Return the [X, Y] coordinate for the center point of the cell that contains the specified text.  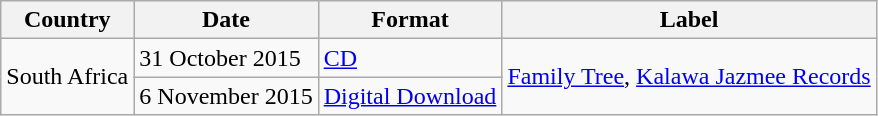
South Africa [68, 77]
Digital Download [410, 96]
Label [689, 20]
6 November 2015 [226, 96]
Family Tree, Kalawa Jazmee Records [689, 77]
CD [410, 58]
Format [410, 20]
Date [226, 20]
Country [68, 20]
31 October 2015 [226, 58]
